From the cell containing the given text, extract its center point as [x, y] coordinate. 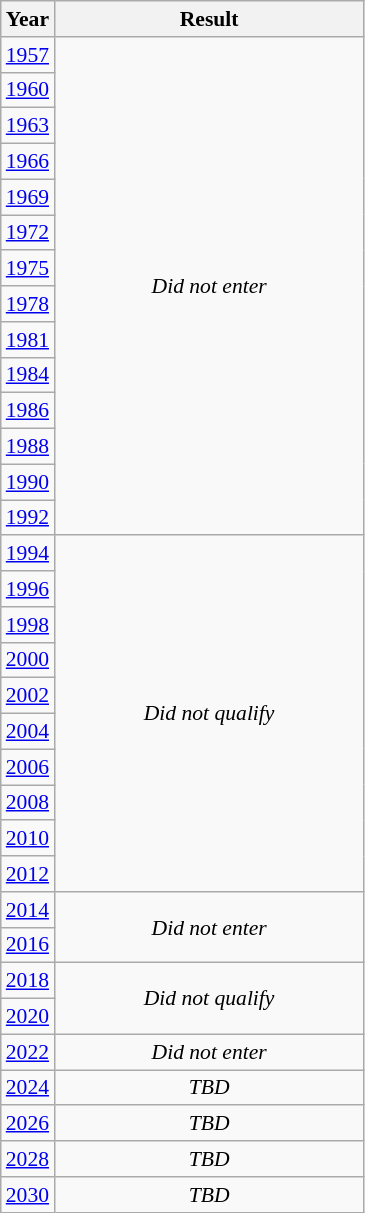
1960 [28, 90]
1957 [28, 55]
2030 [28, 1195]
1984 [28, 375]
2000 [28, 660]
1990 [28, 482]
2008 [28, 803]
1966 [28, 162]
2012 [28, 874]
2004 [28, 732]
2020 [28, 1017]
1988 [28, 447]
1972 [28, 233]
2010 [28, 839]
1969 [28, 197]
1992 [28, 518]
2024 [28, 1088]
2014 [28, 910]
1996 [28, 589]
1981 [28, 340]
1986 [28, 411]
2022 [28, 1052]
Result [209, 19]
2028 [28, 1159]
2026 [28, 1124]
1963 [28, 126]
Year [28, 19]
2016 [28, 945]
2002 [28, 696]
1975 [28, 269]
1998 [28, 625]
1978 [28, 304]
1994 [28, 554]
2018 [28, 981]
2006 [28, 767]
